Scan for the cell matching the given text and deliver its [x, y] coordinate at center. 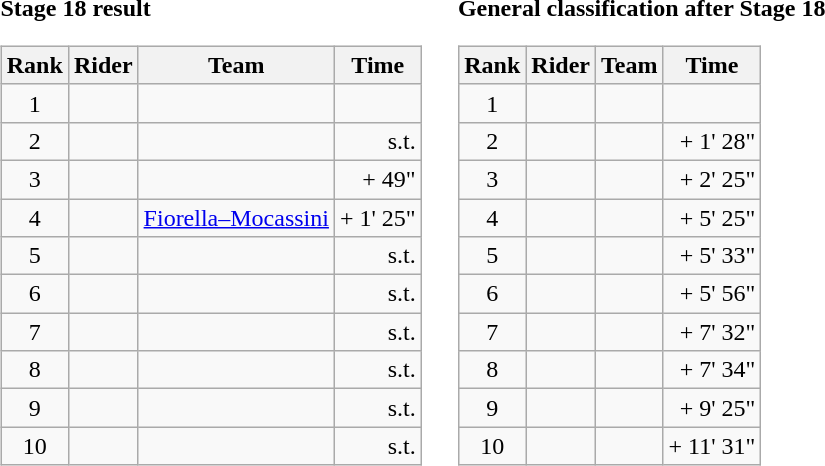
+ 7' 34" [712, 370]
Fiorella–Mocassini [236, 217]
+ 1' 25" [378, 217]
+ 1' 28" [712, 141]
+ 9' 25" [712, 408]
+ 2' 25" [712, 179]
+ 11' 31" [712, 446]
+ 5' 33" [712, 256]
+ 7' 32" [712, 332]
+ 5' 56" [712, 294]
+ 5' 25" [712, 217]
+ 49" [378, 179]
